Search for the cell housing the specified text and yield its (X, Y) center coordinate. 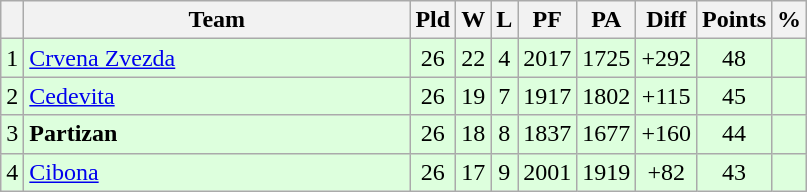
45 (734, 96)
Diff (666, 20)
8 (504, 134)
PA (606, 20)
Cibona (217, 172)
1802 (606, 96)
1837 (548, 134)
Pld (433, 20)
% (790, 20)
+115 (666, 96)
Points (734, 20)
1725 (606, 58)
3 (12, 134)
48 (734, 58)
PF (548, 20)
17 (474, 172)
43 (734, 172)
7 (504, 96)
18 (474, 134)
W (474, 20)
1 (12, 58)
+160 (666, 134)
+292 (666, 58)
9 (504, 172)
Crvena Zvezda (217, 58)
Partizan (217, 134)
44 (734, 134)
2 (12, 96)
L (504, 20)
1917 (548, 96)
1919 (606, 172)
1677 (606, 134)
Cedevita (217, 96)
22 (474, 58)
+82 (666, 172)
2001 (548, 172)
Team (217, 20)
19 (474, 96)
2017 (548, 58)
